Identify which cell holds the provided text, then report its (x, y) central coordinate. 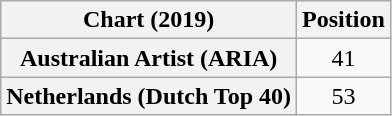
Australian Artist (ARIA) (149, 58)
Chart (2019) (149, 20)
53 (344, 96)
Netherlands (Dutch Top 40) (149, 96)
Position (344, 20)
41 (344, 58)
